Find where the given text appears and provide that cell's center as [x, y] coordinate. 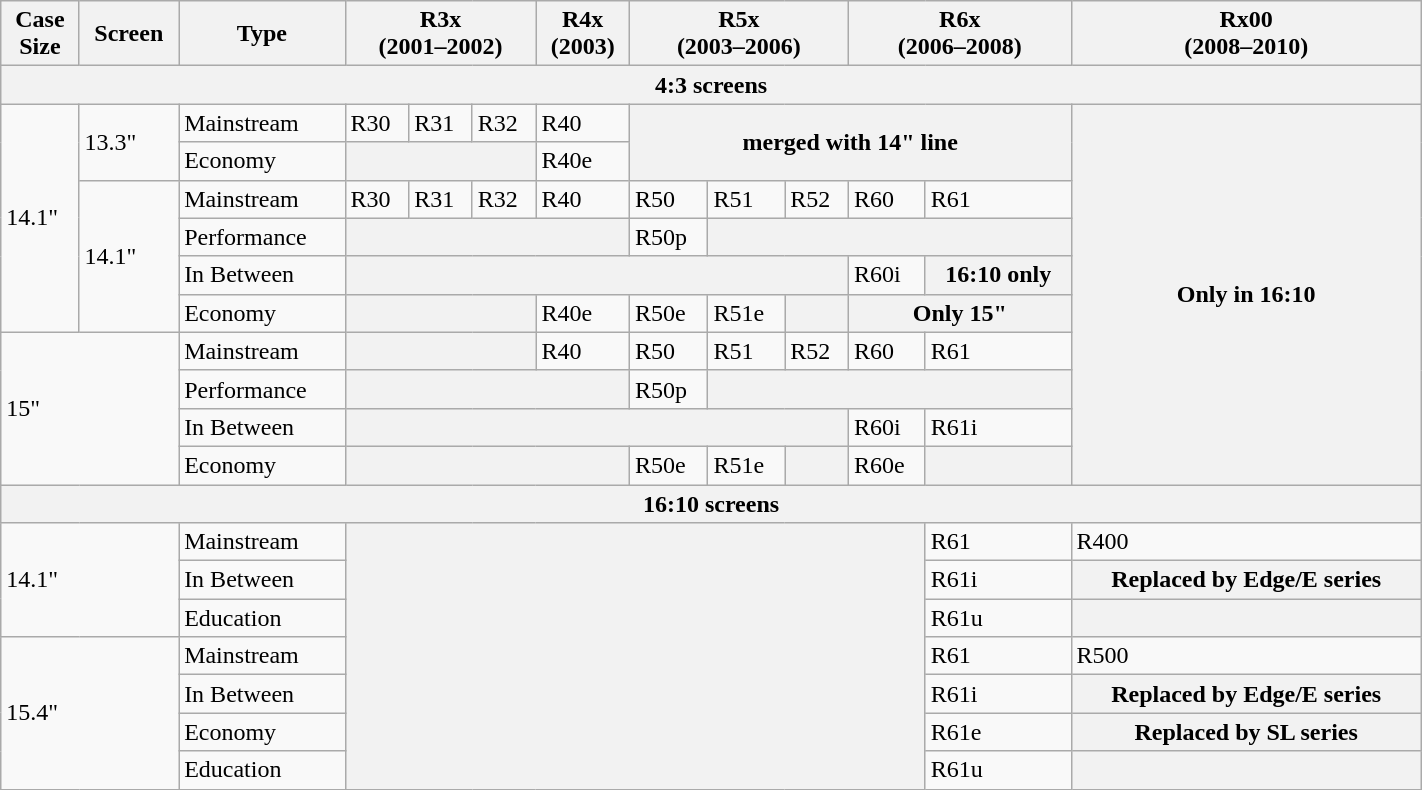
R6x (2006–2008) [960, 34]
R61e [998, 732]
Type [262, 34]
R400 [1246, 542]
16:10 only [998, 275]
CaseSize [40, 34]
15.4" [90, 713]
13.3" [129, 142]
R4x (2003) [582, 34]
R500 [1246, 656]
R5x (2003–2006) [738, 34]
R60e [886, 465]
Only in 16:10 [1246, 294]
4:3 screens [711, 85]
Only 15" [960, 313]
Replaced by SL series [1246, 732]
16:10 screens [711, 503]
Screen [129, 34]
Rx00 (2008–2010) [1246, 34]
15" [90, 408]
R3x (2001–2002) [440, 34]
merged with 14" line [850, 142]
